Output the (X, Y) coordinate of the center of the cell containing the given text.  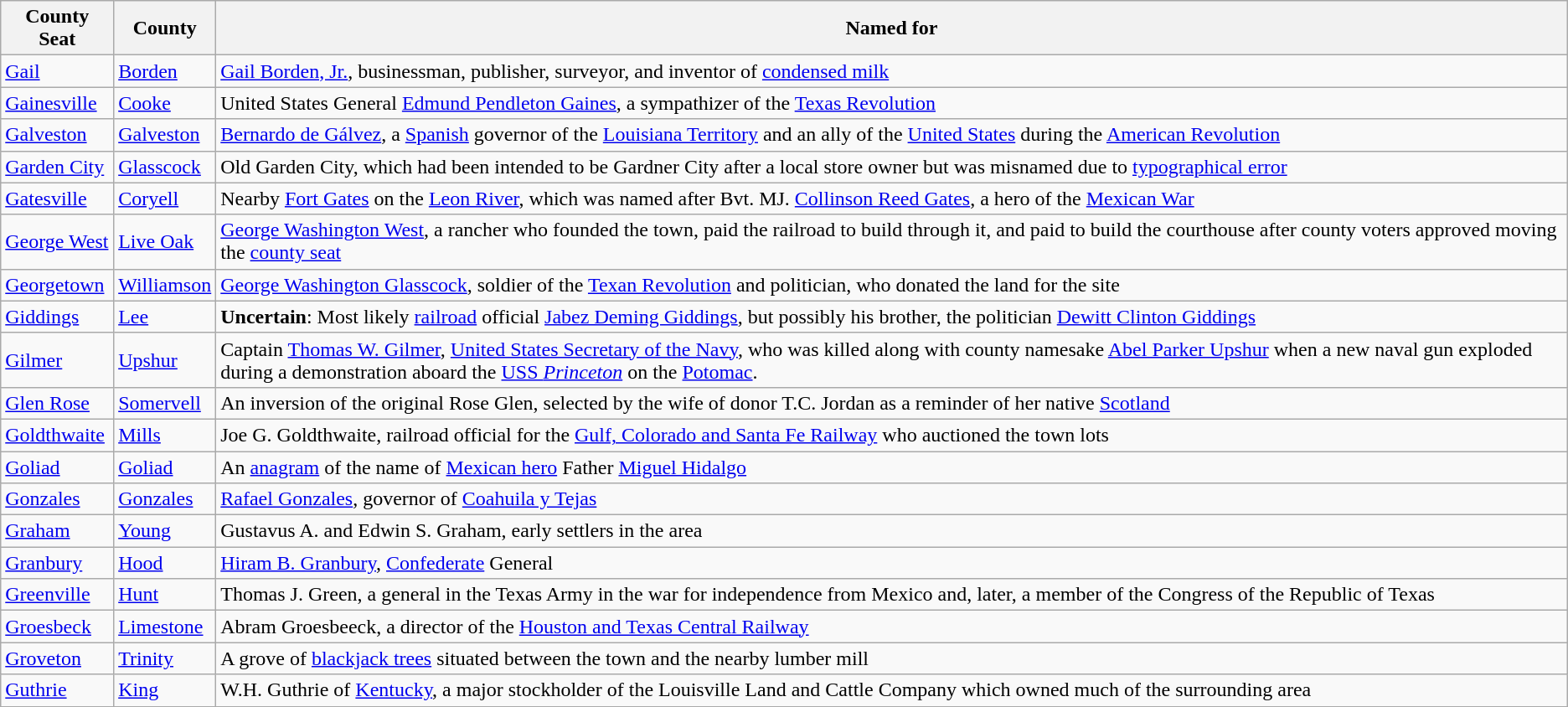
Bernardo de Gálvez, a Spanish governor of the Louisiana Territory and an ally of the United States during the American Revolution (892, 135)
George West (57, 241)
Graham (57, 531)
Mills (165, 435)
Old Garden City, which had been intended to be Gardner City after a local store owner but was misnamed due to typographical error (892, 167)
Gail (57, 71)
Guthrie (57, 690)
Garden City (57, 167)
George Washington Glasscock, soldier of the Texan Revolution and politician, who donated the land for the site (892, 285)
Gatesville (57, 199)
Goldthwaite (57, 435)
An inversion of the original Rose Glen, selected by the wife of donor T.C. Jordan as a reminder of her native Scotland (892, 403)
Uncertain: Most likely railroad official Jabez Deming Giddings, but possibly his brother, the politician Dewitt Clinton Giddings (892, 317)
Gainesville (57, 103)
Rafael Gonzales, governor of Coahuila y Tejas (892, 499)
Named for (892, 28)
Thomas J. Green, a general in the Texas Army in the war for independence from Mexico and, later, a member of the Congress of the Republic of Texas (892, 595)
Groesbeck (57, 627)
Hiram B. Granbury, Confederate General (892, 563)
Joe G. Goldthwaite, railroad official for the Gulf, Colorado and Santa Fe Railway who auctioned the town lots (892, 435)
United States General Edmund Pendleton Gaines, a sympathizer of the Texas Revolution (892, 103)
Greenville (57, 595)
Borden (165, 71)
Trinity (165, 658)
Abram Groesbeeck, a director of the Houston and Texas Central Railway (892, 627)
Live Oak (165, 241)
Gail Borden, Jr., businessman, publisher, surveyor, and inventor of condensed milk (892, 71)
W.H. Guthrie of Kentucky, a major stockholder of the Louisville Land and Cattle Company which owned much of the surrounding area (892, 690)
Gilmer (57, 360)
Nearby Fort Gates on the Leon River, which was named after Bvt. MJ. Collinson Reed Gates, a hero of the Mexican War (892, 199)
Upshur (165, 360)
A grove of blackjack trees situated between the town and the nearby lumber mill (892, 658)
Hunt (165, 595)
Somervell (165, 403)
Limestone (165, 627)
King (165, 690)
County (165, 28)
Gustavus A. and Edwin S. Graham, early settlers in the area (892, 531)
An anagram of the name of Mexican hero Father Miguel Hidalgo (892, 467)
Granbury (57, 563)
Young (165, 531)
Williamson (165, 285)
Glen Rose (57, 403)
Coryell (165, 199)
Georgetown (57, 285)
Cooke (165, 103)
Groveton (57, 658)
Lee (165, 317)
Hood (165, 563)
County Seat (57, 28)
Glasscock (165, 167)
Giddings (57, 317)
